Scan for the cell matching the given text and deliver its (X, Y) coordinate at center. 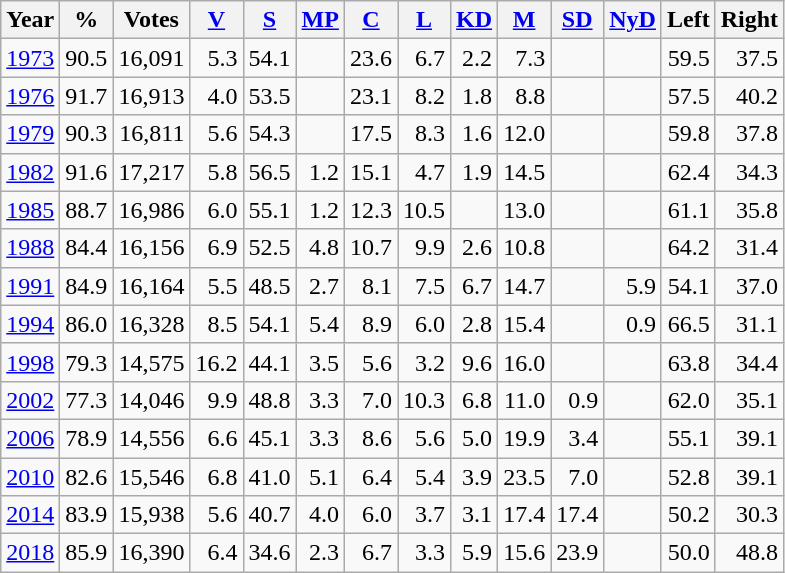
54.3 (270, 134)
1976 (30, 96)
8.2 (424, 96)
16,811 (152, 134)
% (86, 20)
48.5 (270, 286)
M (524, 20)
30.3 (749, 515)
SD (578, 20)
5.8 (216, 172)
KD (474, 20)
1.6 (474, 134)
2.7 (320, 286)
34.6 (270, 553)
79.3 (86, 362)
56.5 (270, 172)
1973 (30, 58)
7.3 (524, 58)
19.9 (524, 438)
23.6 (370, 58)
84.4 (86, 248)
61.1 (688, 210)
6.6 (216, 438)
52.8 (688, 477)
2.3 (320, 553)
5.1 (320, 477)
3.9 (474, 477)
12.3 (370, 210)
15.4 (524, 324)
53.5 (270, 96)
4.8 (320, 248)
37.0 (749, 286)
37.5 (749, 58)
63.8 (688, 362)
16,390 (152, 553)
8.1 (370, 286)
1.8 (474, 96)
34.3 (749, 172)
10.8 (524, 248)
8.6 (370, 438)
2.2 (474, 58)
2002 (30, 400)
35.1 (749, 400)
83.9 (86, 515)
4.7 (424, 172)
64.2 (688, 248)
40.2 (749, 96)
11.0 (524, 400)
31.4 (749, 248)
13.0 (524, 210)
2018 (30, 553)
5.0 (474, 438)
15.1 (370, 172)
44.1 (270, 362)
Left (688, 20)
12.0 (524, 134)
16,913 (152, 96)
1982 (30, 172)
31.1 (749, 324)
14,575 (152, 362)
1998 (30, 362)
57.5 (688, 96)
5.3 (216, 58)
14.7 (524, 286)
1988 (30, 248)
41.0 (270, 477)
3.7 (424, 515)
1979 (30, 134)
3.5 (320, 362)
2.6 (474, 248)
84.9 (86, 286)
16,091 (152, 58)
59.5 (688, 58)
40.7 (270, 515)
88.7 (86, 210)
90.5 (86, 58)
86.0 (86, 324)
Votes (152, 20)
16,328 (152, 324)
MP (320, 20)
1991 (30, 286)
15,546 (152, 477)
16,156 (152, 248)
62.4 (688, 172)
8.9 (370, 324)
85.9 (86, 553)
2010 (30, 477)
15.6 (524, 553)
23.5 (524, 477)
8.3 (424, 134)
16,164 (152, 286)
2006 (30, 438)
8.8 (524, 96)
16.0 (524, 362)
8.5 (216, 324)
50.2 (688, 515)
V (216, 20)
37.8 (749, 134)
Right (749, 20)
9.6 (474, 362)
78.9 (86, 438)
82.6 (86, 477)
7.5 (424, 286)
3.4 (578, 438)
23.1 (370, 96)
16.2 (216, 362)
15,938 (152, 515)
1994 (30, 324)
L (424, 20)
23.9 (578, 553)
16,986 (152, 210)
5.5 (216, 286)
62.0 (688, 400)
10.3 (424, 400)
91.6 (86, 172)
14.5 (524, 172)
59.8 (688, 134)
14,556 (152, 438)
50.0 (688, 553)
S (270, 20)
10.7 (370, 248)
6.9 (216, 248)
Year (30, 20)
77.3 (86, 400)
1.9 (474, 172)
17.5 (370, 134)
10.5 (424, 210)
2.8 (474, 324)
35.8 (749, 210)
NyD (633, 20)
3.2 (424, 362)
66.5 (688, 324)
14,046 (152, 400)
2014 (30, 515)
3.1 (474, 515)
C (370, 20)
45.1 (270, 438)
34.4 (749, 362)
90.3 (86, 134)
91.7 (86, 96)
52.5 (270, 248)
1985 (30, 210)
17,217 (152, 172)
